Identify which cell holds the provided text, then report its (x, y) central coordinate. 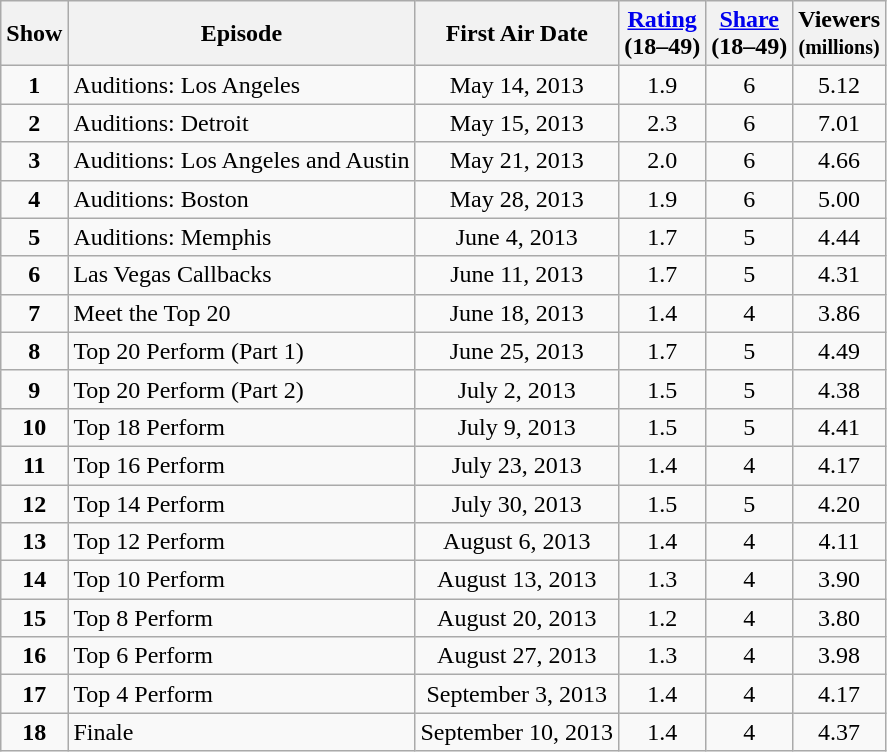
3.98 (840, 656)
Top 12 Perform (242, 542)
4.49 (840, 351)
Top 10 Perform (242, 580)
Show (34, 34)
May 14, 2013 (517, 85)
5.00 (840, 199)
August 20, 2013 (517, 618)
7 (34, 313)
4.11 (840, 542)
3.90 (840, 580)
15 (34, 618)
August 27, 2013 (517, 656)
Share(18–49) (750, 34)
July 2, 2013 (517, 389)
Top 4 Perform (242, 694)
June 11, 2013 (517, 275)
Finale (242, 732)
August 13, 2013 (517, 580)
1 (34, 85)
8 (34, 351)
Auditions: Los Angeles (242, 85)
4.37 (840, 732)
Top 14 Perform (242, 503)
5.12 (840, 85)
12 (34, 503)
18 (34, 732)
14 (34, 580)
16 (34, 656)
3 (34, 161)
Episode (242, 34)
Las Vegas Callbacks (242, 275)
7.01 (840, 123)
May 21, 2013 (517, 161)
May 28, 2013 (517, 199)
9 (34, 389)
Top 20 Perform (Part 1) (242, 351)
4.31 (840, 275)
2 (34, 123)
Auditions: Detroit (242, 123)
4.44 (840, 237)
2.0 (662, 161)
First Air Date (517, 34)
1.2 (662, 618)
July 23, 2013 (517, 465)
17 (34, 694)
4.38 (840, 389)
3.80 (840, 618)
June 18, 2013 (517, 313)
Top 18 Perform (242, 427)
4.41 (840, 427)
Meet the Top 20 (242, 313)
June 4, 2013 (517, 237)
11 (34, 465)
Top 20 Perform (Part 2) (242, 389)
August 6, 2013 (517, 542)
September 10, 2013 (517, 732)
10 (34, 427)
June 25, 2013 (517, 351)
Auditions: Los Angeles and Austin (242, 161)
13 (34, 542)
Auditions: Memphis (242, 237)
Top 16 Perform (242, 465)
Top 8 Perform (242, 618)
Top 6 Perform (242, 656)
May 15, 2013 (517, 123)
July 30, 2013 (517, 503)
Viewers(millions) (840, 34)
September 3, 2013 (517, 694)
Rating(18–49) (662, 34)
July 9, 2013 (517, 427)
3.86 (840, 313)
Auditions: Boston (242, 199)
4.20 (840, 503)
2.3 (662, 123)
4.66 (840, 161)
